Determine the [X, Y] coordinate at the center of the cell enclosing the given text.  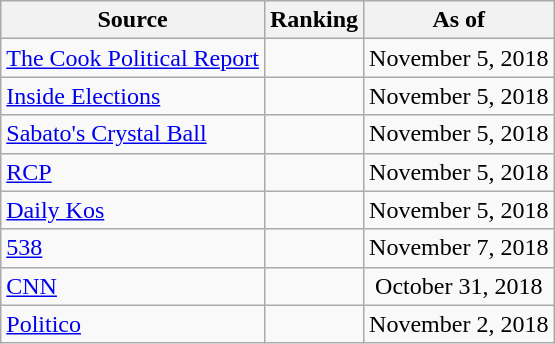
As of [459, 20]
October 31, 2018 [459, 286]
Source [133, 20]
Politico [133, 324]
The Cook Political Report [133, 58]
Sabato's Crystal Ball [133, 134]
November 2, 2018 [459, 324]
CNN [133, 286]
538 [133, 248]
Ranking [314, 20]
Daily Kos [133, 210]
November 7, 2018 [459, 248]
Inside Elections [133, 96]
RCP [133, 172]
